Return (x, y) of the center of cell containing provided text 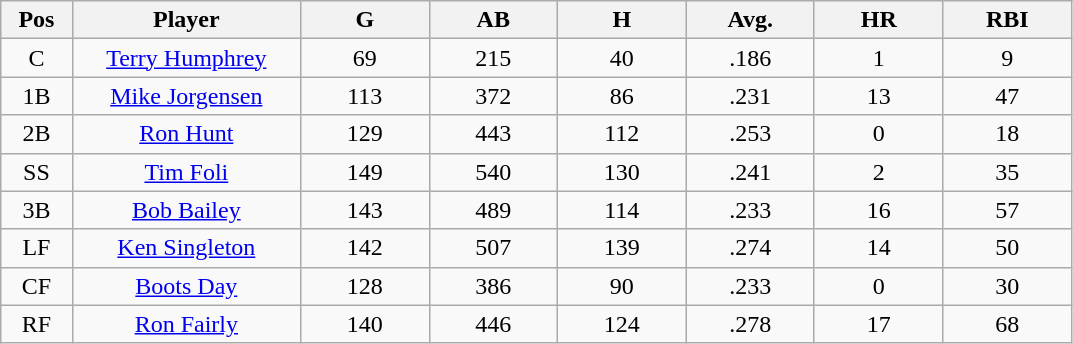
489 (493, 210)
35 (1008, 172)
86 (622, 96)
443 (493, 134)
.274 (750, 248)
G (365, 20)
Boots Day (186, 286)
2 (878, 172)
149 (365, 172)
142 (365, 248)
2B (36, 134)
Terry Humphrey (186, 58)
Ron Hunt (186, 134)
SS (36, 172)
114 (622, 210)
C (36, 58)
143 (365, 210)
.231 (750, 96)
139 (622, 248)
140 (365, 324)
RBI (1008, 20)
129 (365, 134)
57 (1008, 210)
Pos (36, 20)
.186 (750, 58)
446 (493, 324)
HR (878, 20)
Tim Foli (186, 172)
16 (878, 210)
Avg. (750, 20)
.253 (750, 134)
9 (1008, 58)
1B (36, 96)
CF (36, 286)
13 (878, 96)
Ron Fairly (186, 324)
AB (493, 20)
LF (36, 248)
68 (1008, 324)
47 (1008, 96)
Player (186, 20)
215 (493, 58)
69 (365, 58)
1 (878, 58)
386 (493, 286)
112 (622, 134)
18 (1008, 134)
Ken Singleton (186, 248)
.278 (750, 324)
H (622, 20)
Bob Bailey (186, 210)
90 (622, 286)
372 (493, 96)
17 (878, 324)
14 (878, 248)
30 (1008, 286)
130 (622, 172)
RF (36, 324)
50 (1008, 248)
40 (622, 58)
Mike Jorgensen (186, 96)
.241 (750, 172)
540 (493, 172)
507 (493, 248)
128 (365, 286)
113 (365, 96)
3B (36, 210)
124 (622, 324)
